For the text-containing cell, return its midpoint in [x, y] coordinate format. 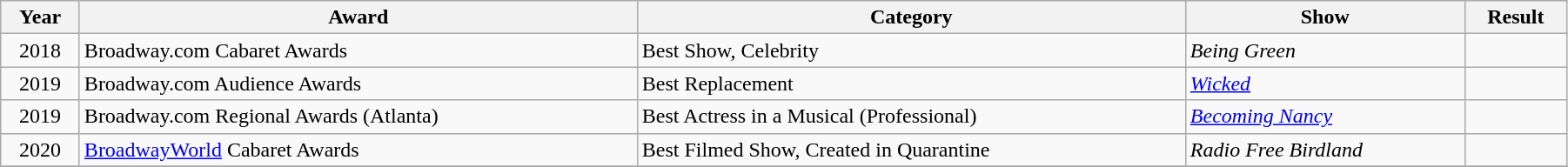
Radio Free Birdland [1324, 150]
Best Actress in a Musical (Professional) [911, 117]
Broadway.com Cabaret Awards [358, 50]
Wicked [1324, 83]
Best Replacement [911, 83]
Award [358, 17]
Broadway.com Regional Awards (Atlanta) [358, 117]
Best Filmed Show, Created in Quarantine [911, 150]
Becoming Nancy [1324, 117]
BroadwayWorld Cabaret Awards [358, 150]
Category [911, 17]
Show [1324, 17]
Result [1516, 17]
Broadway.com Audience Awards [358, 83]
2018 [40, 50]
Best Show, Celebrity [911, 50]
2020 [40, 150]
Year [40, 17]
Being Green [1324, 50]
